Detect which cell encompasses the target text, then output its (X, Y) center coordinate. 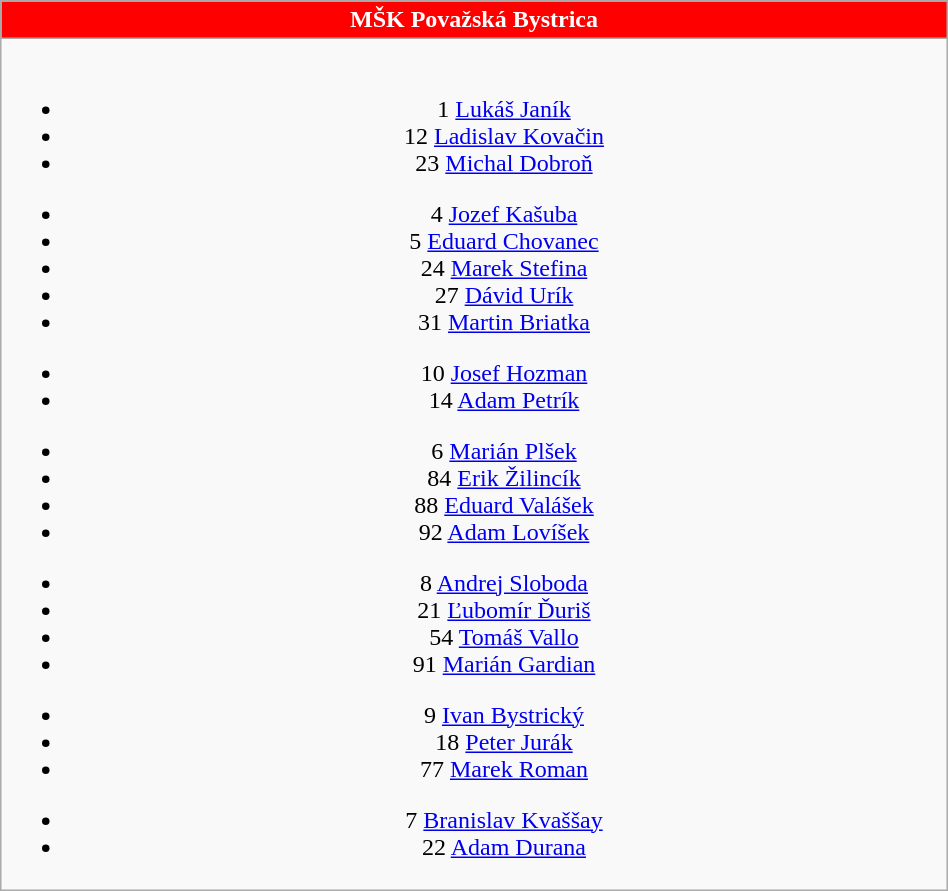
MŠK Považská Bystrica (474, 20)
